Capture the cell that displays the provided text and extract its (x, y) central coordinate. 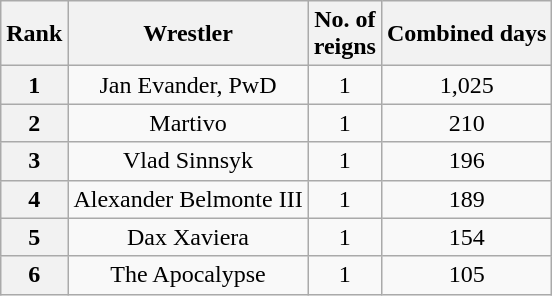
6 (34, 275)
Rank (34, 34)
Dax Xaviera (188, 237)
3 (34, 161)
154 (466, 237)
Vlad Sinnsyk (188, 161)
4 (34, 199)
105 (466, 275)
Alexander Belmonte III (188, 199)
196 (466, 161)
The Apocalypse (188, 275)
Combined days (466, 34)
Wrestler (188, 34)
No. ofreigns (344, 34)
189 (466, 199)
1,025 (466, 85)
Jan Evander, PwD (188, 85)
2 (34, 123)
5 (34, 237)
210 (466, 123)
Martivo (188, 123)
